Return [x, y] of the center of cell containing provided text 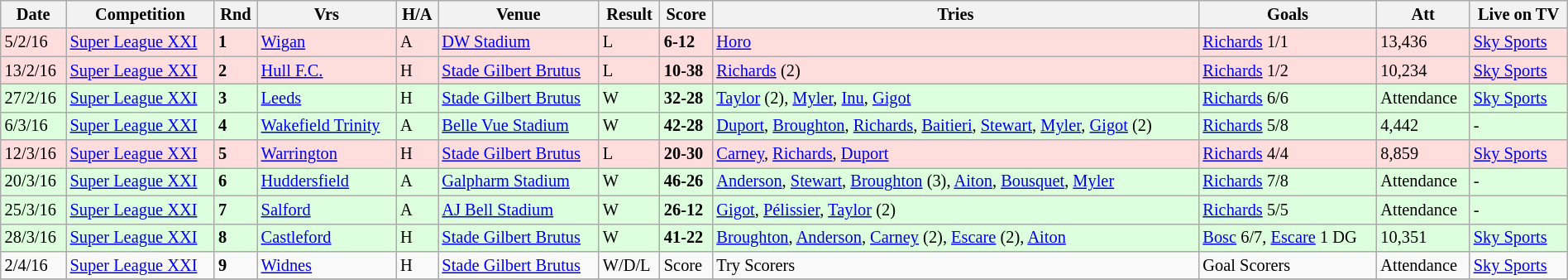
Richards 6/6 [1287, 98]
13,436 [1422, 42]
10,234 [1422, 70]
Result [629, 14]
Venue [519, 14]
Galpharm Stadium [519, 181]
20-30 [686, 154]
6 [236, 181]
12/3/16 [33, 154]
Warrington [327, 154]
Live on TV [1518, 14]
Castleford [327, 238]
Richards 5/8 [1287, 126]
Wakefield Trinity [327, 126]
8,859 [1422, 154]
6-12 [686, 42]
Taylor (2), Myler, Inu, Gigot [955, 98]
6/3/16 [33, 126]
4 [236, 126]
Goals [1287, 14]
Anderson, Stewart, Broughton (3), Aiton, Bousquet, Myler [955, 181]
Try Scorers [955, 265]
H/A [417, 14]
10,351 [1422, 238]
Vrs [327, 14]
Richards 4/4 [1287, 154]
Gigot, Pélissier, Taylor (2) [955, 210]
Belle Vue Stadium [519, 126]
Competition [141, 14]
Date [33, 14]
7 [236, 210]
46-26 [686, 181]
4,442 [1422, 126]
3 [236, 98]
10-38 [686, 70]
5/2/16 [33, 42]
27/2/16 [33, 98]
Richards 1/2 [1287, 70]
Duport, Broughton, Richards, Baitieri, Stewart, Myler, Gigot (2) [955, 126]
W/D/L [629, 265]
DW Stadium [519, 42]
Richards 7/8 [1287, 181]
Hull F.C. [327, 70]
Richards (2) [955, 70]
5 [236, 154]
Leeds [327, 98]
Bosc 6/7, Escare 1 DG [1287, 238]
2 [236, 70]
Widnes [327, 265]
8 [236, 238]
9 [236, 265]
25/3/16 [33, 210]
Carney, Richards, Duport [955, 154]
28/3/16 [33, 238]
Horo [955, 42]
Att [1422, 14]
Richards 1/1 [1287, 42]
2/4/16 [33, 265]
42-28 [686, 126]
Salford [327, 210]
Rnd [236, 14]
Goal Scorers [1287, 265]
Huddersfield [327, 181]
26-12 [686, 210]
1 [236, 42]
Broughton, Anderson, Carney (2), Escare (2), Aiton [955, 238]
20/3/16 [33, 181]
Wigan [327, 42]
AJ Bell Stadium [519, 210]
41-22 [686, 238]
Richards 5/5 [1287, 210]
13/2/16 [33, 70]
Tries [955, 14]
32-28 [686, 98]
